For the text-containing cell, return its midpoint in [x, y] coordinate format. 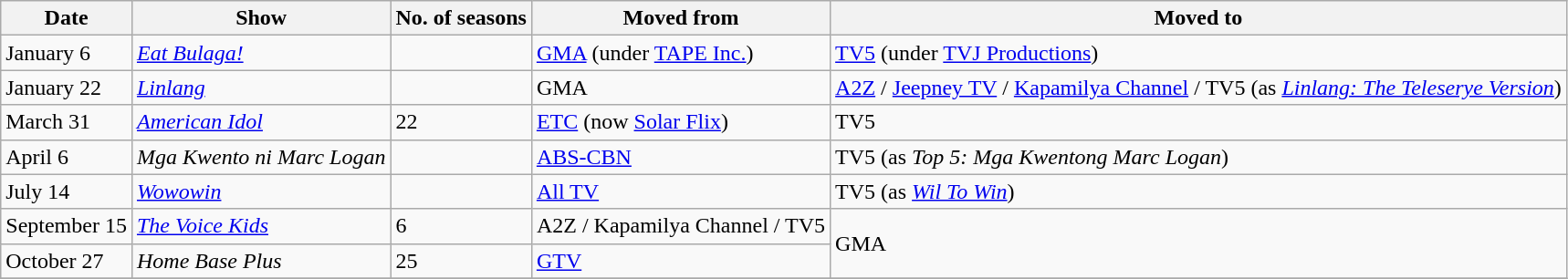
Show [261, 18]
Wowowin [261, 191]
All TV [681, 191]
Moved to [1199, 18]
No. of seasons [461, 18]
6 [461, 226]
GTV [681, 261]
March 31 [67, 122]
TV5 [1199, 122]
TV5 (as Wil To Win) [1199, 191]
Mga Kwento ni Marc Logan [261, 157]
22 [461, 122]
Home Base Plus [261, 261]
The Voice Kids [261, 226]
25 [461, 261]
Moved from [681, 18]
Linlang [261, 88]
TV5 (under TVJ Productions) [1199, 53]
A2Z / Kapamilya Channel / TV5 [681, 226]
October 27 [67, 261]
Eat Bulaga! [261, 53]
September 15 [67, 226]
January 6 [67, 53]
TV5 (as Top 5: Mga Kwentong Marc Logan) [1199, 157]
April 6 [67, 157]
ETC (now Solar Flix) [681, 122]
A2Z / Jeepney TV / Kapamilya Channel / TV5 (as Linlang: The Teleserye Version) [1199, 88]
January 22 [67, 88]
American Idol [261, 122]
Date [67, 18]
ABS-CBN [681, 157]
GMA (under TAPE Inc.) [681, 53]
July 14 [67, 191]
